Pinpoint the cell where the given text exists, returning its [X, Y] midpoint coordinate. 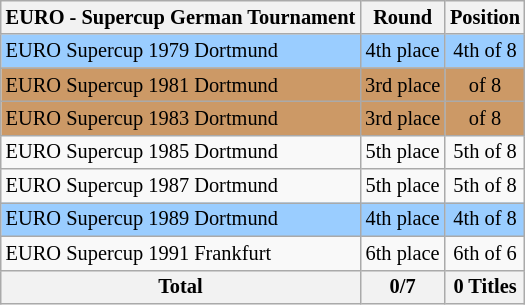
EURO Supercup 1979 Dortmund [180, 51]
EURO Supercup 1987 Dortmund [180, 186]
6th place [402, 253]
6th of 6 [485, 253]
Total [180, 287]
Round [402, 17]
0 Titles [485, 287]
EURO Supercup 1985 Dortmund [180, 152]
0/7 [402, 287]
Position [485, 17]
EURO Supercup 1989 Dortmund [180, 219]
EURO Supercup 1981 Dortmund [180, 85]
EURO Supercup 1983 Dortmund [180, 118]
EURO - Supercup German Tournament [180, 17]
EURO Supercup 1991 Frankfurt [180, 253]
